From the cell containing the given text, extract its center point as (x, y) coordinate. 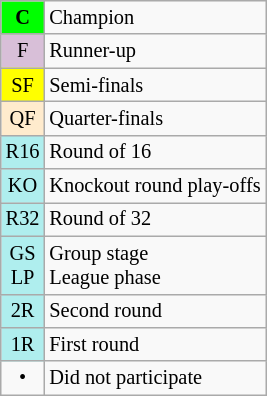
Knockout round play-offs (154, 186)
Runner-up (154, 51)
F (23, 51)
GSLP (23, 265)
C (23, 17)
Second round (154, 311)
SF (23, 85)
First round (154, 344)
Group stageLeague phase (154, 265)
1R (23, 344)
R32 (23, 219)
QF (23, 118)
Champion (154, 17)
2R (23, 311)
Quarter-finals (154, 118)
Round of 16 (154, 152)
• (23, 378)
R16 (23, 152)
Semi-finals (154, 85)
Round of 32 (154, 219)
Did not participate (154, 378)
KO (23, 186)
